Output the (X, Y) coordinate of the center of the cell containing the given text.  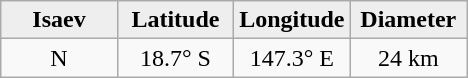
Diameter (408, 20)
18.7° S (175, 58)
Longitude (292, 20)
Isaev (59, 20)
24 km (408, 58)
N (59, 58)
Latitude (175, 20)
147.3° E (292, 58)
